For the text-containing cell, return its midpoint in (X, Y) coordinate format. 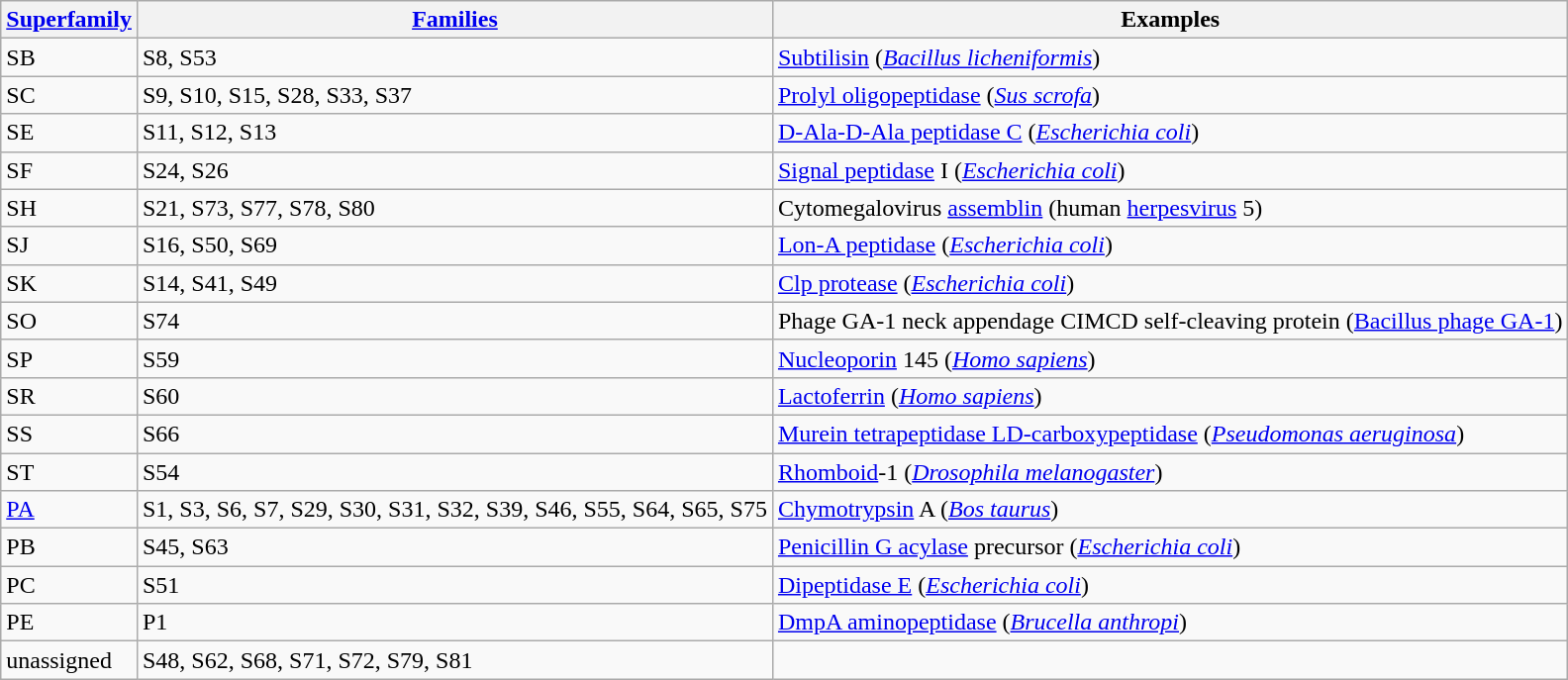
SJ (69, 245)
SR (69, 396)
Chymotrypsin A (Bos taurus) (1170, 510)
ST (69, 472)
Nucleoporin 145 (Homo sapiens) (1170, 358)
S8, S53 (454, 57)
S24, S26 (454, 170)
D-Ala-D-Ala peptidase C (Escherichia coli) (1170, 133)
Subtilisin (Bacillus licheniformis) (1170, 57)
S16, S50, S69 (454, 245)
SF (69, 170)
SE (69, 133)
SO (69, 321)
DmpA aminopeptidase (Brucella anthropi) (1170, 623)
PE (69, 623)
Clp protease (Escherichia coli) (1170, 283)
S1, S3, S6, S7, S29, S30, S31, S32, S39, S46, S55, S64, S65, S75 (454, 510)
Lon-A peptidase (Escherichia coli) (1170, 245)
S45, S63 (454, 547)
Examples (1170, 20)
SK (69, 283)
S11, S12, S13 (454, 133)
Signal peptidase I (Escherichia coli) (1170, 170)
Cytomegalovirus assemblin (human herpesvirus 5) (1170, 208)
Prolyl oligopeptidase (Sus scrofa) (1170, 95)
PA (69, 510)
Families (454, 20)
S54 (454, 472)
Rhomboid-1 (Drosophila melanogaster) (1170, 472)
Dipeptidase E (Escherichia coli) (1170, 585)
SC (69, 95)
PB (69, 547)
S21, S73, S77, S78, S80 (454, 208)
S14, S41, S49 (454, 283)
Phage GA-1 neck appendage CIMCD self-cleaving protein (Bacillus phage GA-1) (1170, 321)
SH (69, 208)
SS (69, 434)
Murein tetrapeptidase LD-carboxypeptidase (Pseudomonas aeruginosa) (1170, 434)
S59 (454, 358)
Superfamily (69, 20)
S60 (454, 396)
unassigned (69, 660)
PC (69, 585)
S48, S62, S68, S71, S72, S79, S81 (454, 660)
SB (69, 57)
SP (69, 358)
S74 (454, 321)
S51 (454, 585)
Penicillin G acylase precursor (Escherichia coli) (1170, 547)
S66 (454, 434)
Lactoferrin (Homo sapiens) (1170, 396)
P1 (454, 623)
S9, S10, S15, S28, S33, S37 (454, 95)
